Pinpoint the cell where the given text exists, returning its [X, Y] midpoint coordinate. 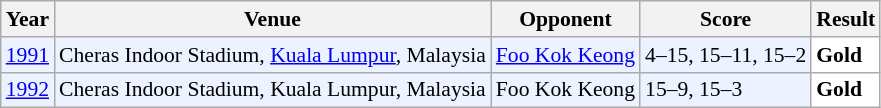
Score [726, 19]
Opponent [566, 19]
1991 [28, 55]
Result [846, 19]
Venue [272, 19]
Year [28, 19]
1992 [28, 90]
4–15, 15–11, 15–2 [726, 55]
15–9, 15–3 [726, 90]
